Find where the given text appears and provide that cell's center as (X, Y) coordinate. 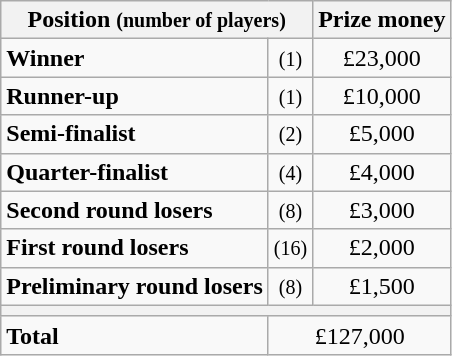
Runner-up (135, 96)
Prize money (382, 20)
£5,000 (382, 134)
£1,500 (382, 286)
Preliminary round losers (135, 286)
Second round losers (135, 210)
(4) (290, 172)
£3,000 (382, 210)
Winner (135, 58)
£23,000 (382, 58)
£127,000 (360, 335)
£10,000 (382, 96)
(16) (290, 248)
£4,000 (382, 172)
£2,000 (382, 248)
First round losers (135, 248)
Total (135, 335)
Semi-finalist (135, 134)
(2) (290, 134)
Quarter-finalist (135, 172)
Position (number of players) (157, 20)
